Identify which cell holds the provided text, then report its [X, Y] central coordinate. 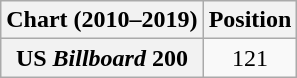
US Billboard 200 [102, 58]
Chart (2010–2019) [102, 20]
Position [250, 20]
121 [250, 58]
